Extract the [x, y] coordinate from the center of the cell holding the provided text.  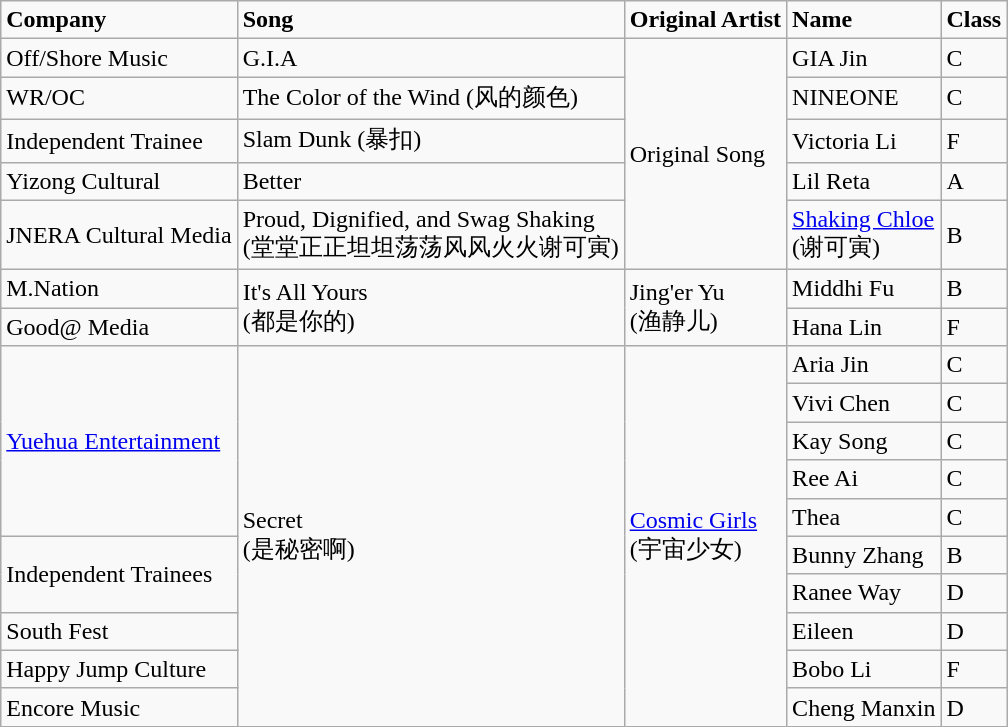
Bobo Li [864, 669]
Company [119, 20]
Better [430, 181]
A [974, 181]
Hana Lin [864, 327]
Kay Song [864, 441]
Independent Trainees [119, 574]
Vivi Chen [864, 403]
G.I.A [430, 58]
Thea [864, 517]
Encore Music [119, 707]
Class [974, 20]
GIA Jin [864, 58]
Ranee Way [864, 593]
Secret(是秘密啊) [430, 536]
Off/Shore Music [119, 58]
Victoria Li [864, 140]
Middhi Fu [864, 289]
Independent Trainee [119, 140]
Proud, Dignified, and Swag Shaking(堂堂正正坦坦荡荡风风火火谢可寅) [430, 235]
Ree Ai [864, 479]
It's All Yours(都是你的) [430, 308]
Lil Reta [864, 181]
Eileen [864, 631]
Jing'er Yu(渔静儿) [705, 308]
Cheng Manxin [864, 707]
Aria Jin [864, 365]
South Fest [119, 631]
Original Artist [705, 20]
Name [864, 20]
Good@ Media [119, 327]
NINEONE [864, 98]
Cosmic Girls(宇宙少女) [705, 536]
Bunny Zhang [864, 555]
Shaking Chloe(谢可寅) [864, 235]
M.Nation [119, 289]
JNERA Cultural Media [119, 235]
Original Song [705, 154]
Happy Jump Culture [119, 669]
WR/OC [119, 98]
Yizong Cultural [119, 181]
Yuehua Entertainment [119, 441]
Slam Dunk (暴扣) [430, 140]
The Color of the Wind (风的颜色) [430, 98]
Song [430, 20]
